Search for the cell housing the specified text and yield its (X, Y) center coordinate. 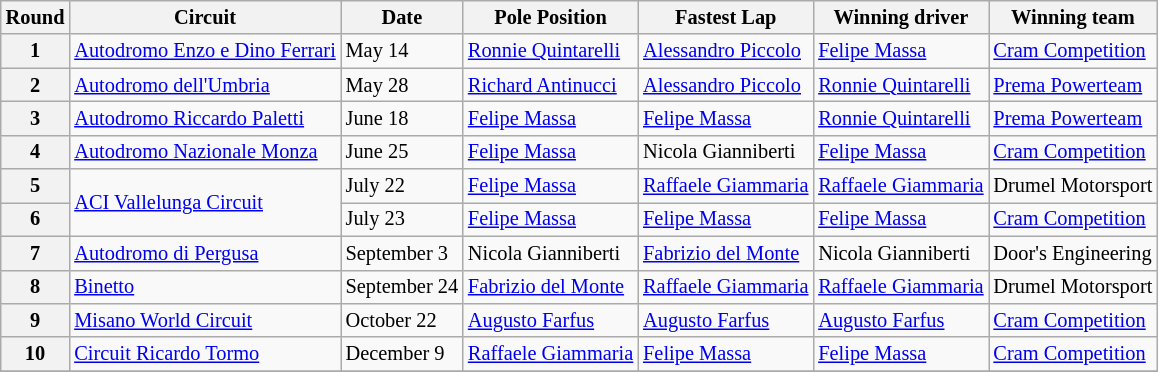
Winning driver (900, 17)
July 23 (402, 219)
September 3 (402, 253)
7 (36, 253)
Pole Position (550, 17)
8 (36, 287)
Circuit Ricardo Tormo (204, 354)
Richard Antinucci (550, 85)
Autodromo dell'Umbria (204, 85)
Fastest Lap (726, 17)
Autodromo Riccardo Paletti (204, 118)
Winning team (1072, 17)
July 22 (402, 186)
10 (36, 354)
May 28 (402, 85)
ACI Vallelunga Circuit (204, 202)
4 (36, 152)
May 14 (402, 51)
Circuit (204, 17)
Door's Engineering (1072, 253)
Round (36, 17)
December 9 (402, 354)
6 (36, 219)
Date (402, 17)
June 18 (402, 118)
1 (36, 51)
October 22 (402, 320)
Autodromo Nazionale Monza (204, 152)
June 25 (402, 152)
Binetto (204, 287)
3 (36, 118)
September 24 (402, 287)
Autodromo di Pergusa (204, 253)
5 (36, 186)
2 (36, 85)
9 (36, 320)
Misano World Circuit (204, 320)
Autodromo Enzo e Dino Ferrari (204, 51)
